Scan for the cell matching the given text and deliver its [x, y] coordinate at center. 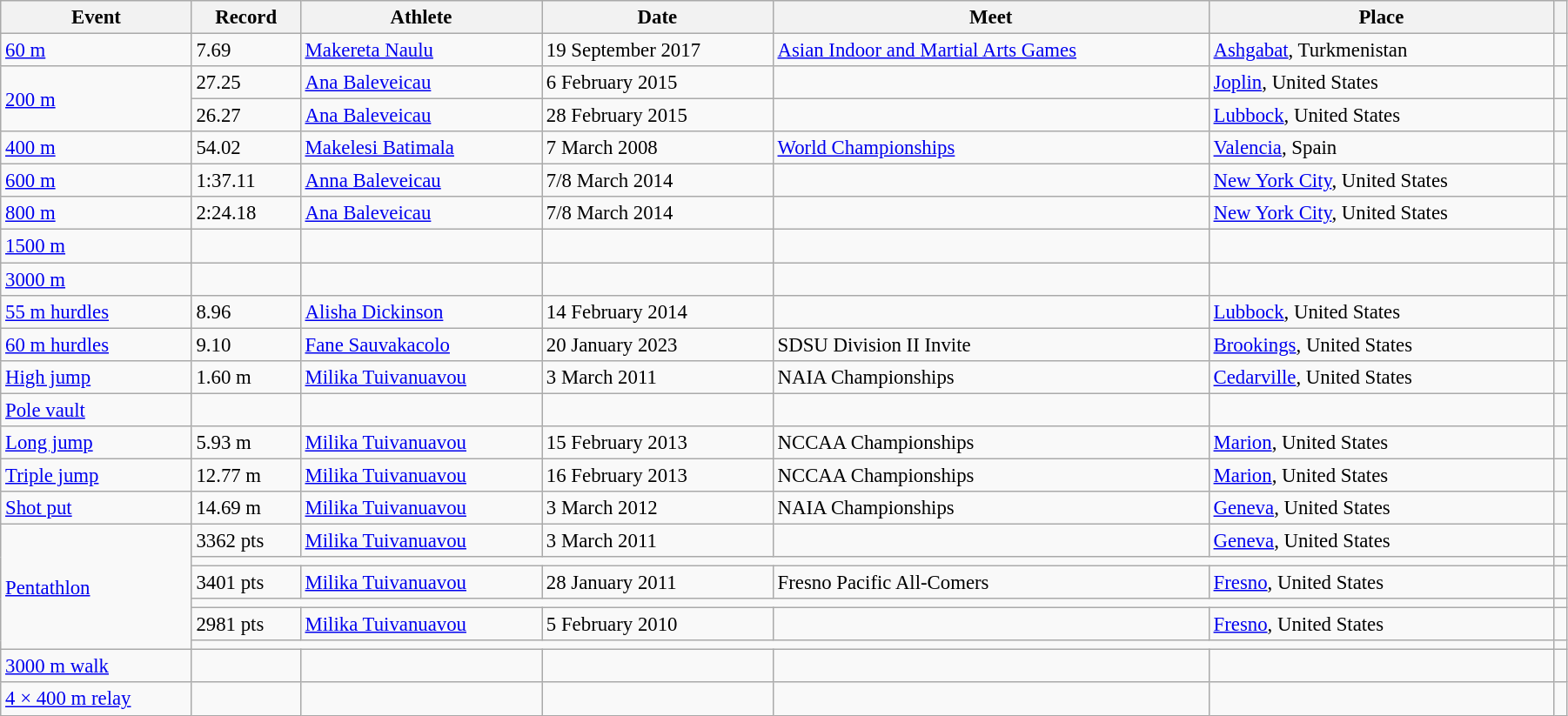
28 February 2015 [658, 116]
20 January 2023 [658, 345]
3000 m walk [96, 666]
Meet [990, 17]
400 m [96, 148]
60 m [96, 50]
Long jump [96, 443]
3000 m [96, 279]
Event [96, 17]
28 January 2011 [658, 583]
19 September 2017 [658, 50]
3401 pts [245, 583]
60 m hurdles [96, 345]
Pole vault [96, 410]
5 February 2010 [658, 625]
200 m [96, 99]
8.96 [245, 311]
27.25 [245, 83]
Joplin, United States [1381, 83]
Record [245, 17]
Date [658, 17]
800 m [96, 213]
2981 pts [245, 625]
1500 m [96, 246]
Alisha Dickinson [421, 311]
6 February 2015 [658, 83]
Fane Sauvakacolo [421, 345]
54.02 [245, 148]
5.93 m [245, 443]
14 February 2014 [658, 311]
14.69 m [245, 508]
Ashgabat, Turkmenistan [1381, 50]
Triple jump [96, 475]
Cedarville, United States [1381, 377]
Brookings, United States [1381, 345]
1:37.11 [245, 181]
16 February 2013 [658, 475]
7 March 2008 [658, 148]
3362 pts [245, 540]
Pentathlon [96, 586]
Anna Baleveicau [421, 181]
Asian Indoor and Martial Arts Games [990, 50]
High jump [96, 377]
7.69 [245, 50]
26.27 [245, 116]
Fresno Pacific All-Comers [990, 583]
55 m hurdles [96, 311]
600 m [96, 181]
Athlete [421, 17]
World Championships [990, 148]
Valencia, Spain [1381, 148]
Makereta Naulu [421, 50]
12.77 m [245, 475]
1.60 m [245, 377]
Shot put [96, 508]
3 March 2012 [658, 508]
2:24.18 [245, 213]
SDSU Division II Invite [990, 345]
15 February 2013 [658, 443]
Place [1381, 17]
9.10 [245, 345]
Makelesi Batimala [421, 148]
4 × 400 m relay [96, 699]
